Pinpoint the cell where the given text exists, returning its [X, Y] midpoint coordinate. 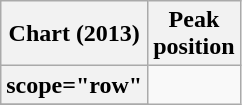
scope="row" [74, 85]
Peakposition [194, 34]
Chart (2013) [74, 34]
